Locate the cell with the specified text and output its (X, Y) center coordinate. 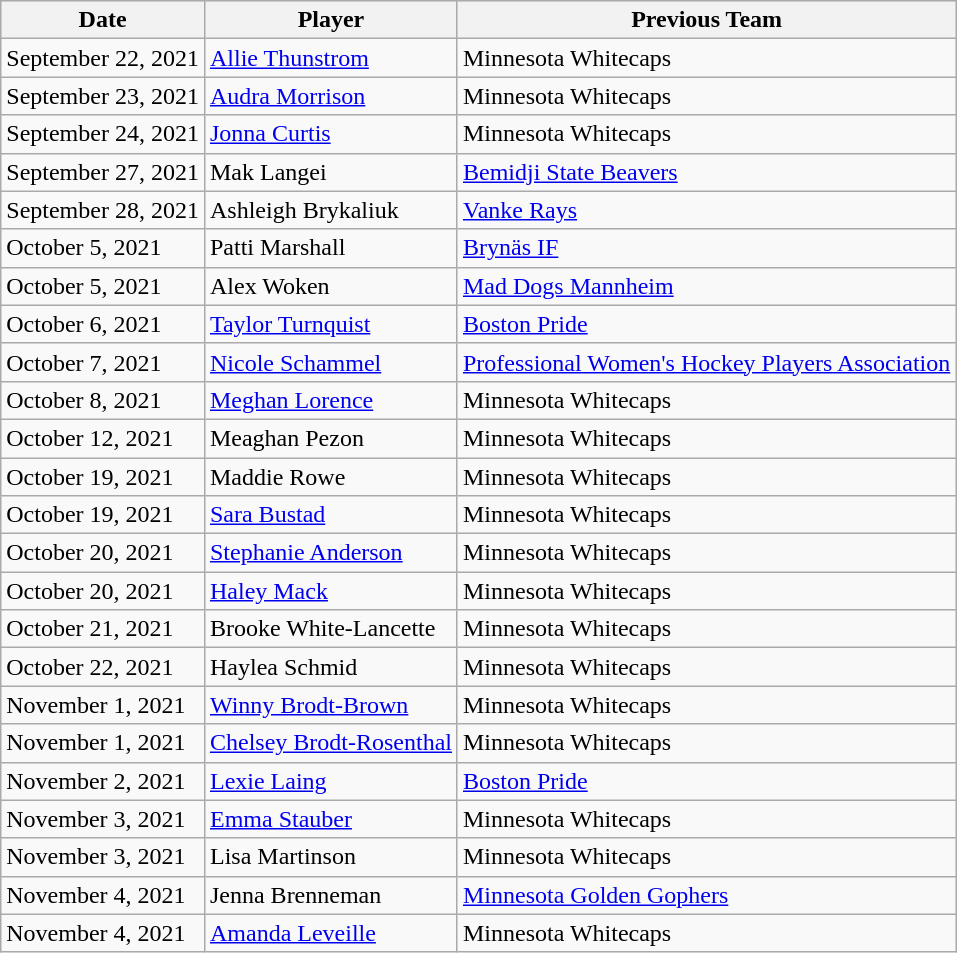
Haley Mack (330, 591)
September 28, 2021 (103, 210)
Alex Woken (330, 286)
Winny Brodt-Brown (330, 705)
Meghan Lorence (330, 400)
Previous Team (706, 20)
Lisa Martinson (330, 857)
Maddie Rowe (330, 477)
October 7, 2021 (103, 362)
Amanda Leveille (330, 933)
Chelsey Brodt-Rosenthal (330, 743)
October 21, 2021 (103, 629)
November 2, 2021 (103, 781)
Emma Stauber (330, 819)
Bemidji State Beavers (706, 172)
September 27, 2021 (103, 172)
Mad Dogs Mannheim (706, 286)
September 22, 2021 (103, 58)
October 6, 2021 (103, 324)
Minnesota Golden Gophers (706, 895)
Haylea Schmid (330, 667)
Brynäs IF (706, 248)
Audra Morrison (330, 96)
Meaghan Pezon (330, 438)
Date (103, 20)
Player (330, 20)
Stephanie Anderson (330, 553)
Patti Marshall (330, 248)
September 23, 2021 (103, 96)
Allie Thunstrom (330, 58)
Sara Bustad (330, 515)
Ashleigh Brykaliuk (330, 210)
Professional Women's Hockey Players Association (706, 362)
October 8, 2021 (103, 400)
September 24, 2021 (103, 134)
Vanke Rays (706, 210)
Nicole Schammel (330, 362)
Lexie Laing (330, 781)
Brooke White-Lancette (330, 629)
Taylor Turnquist (330, 324)
Jonna Curtis (330, 134)
October 22, 2021 (103, 667)
Mak Langei (330, 172)
Jenna Brenneman (330, 895)
October 12, 2021 (103, 438)
